Determine the (X, Y) coordinate at the center of the cell enclosing the given text.  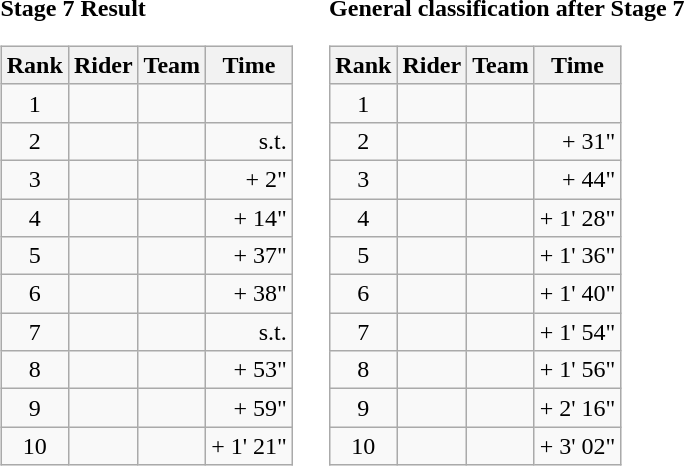
+ 1' 56" (578, 370)
+ 2' 16" (578, 408)
+ 1' 54" (578, 332)
+ 1' 36" (578, 256)
+ 59" (250, 408)
+ 44" (578, 179)
+ 38" (250, 294)
+ 1' 40" (578, 294)
+ 3' 02" (578, 446)
+ 1' 28" (578, 217)
+ 53" (250, 370)
+ 37" (250, 256)
+ 31" (578, 141)
+ 2" (250, 179)
+ 14" (250, 217)
+ 1' 21" (250, 446)
